Output the (X, Y) coordinate of the center of the cell containing the given text.  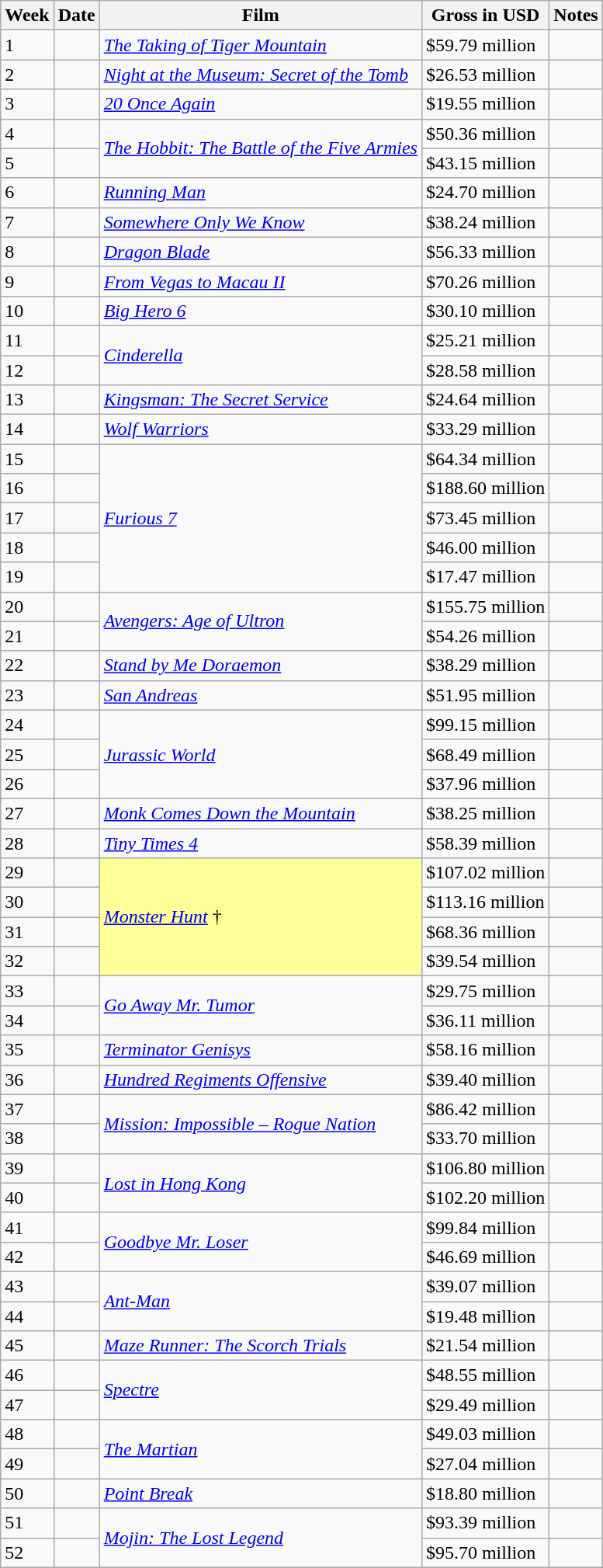
41 (27, 1227)
$24.70 million (485, 193)
15 (27, 459)
Wolf Warriors (261, 429)
27 (27, 813)
Lost in Hong Kong (261, 1183)
19 (27, 577)
36 (27, 1080)
The Hobbit: The Battle of the Five Armies (261, 148)
$38.29 million (485, 666)
Film (261, 16)
$17.47 million (485, 577)
$58.39 million (485, 843)
Big Hero 6 (261, 311)
Spectre (261, 1390)
13 (27, 400)
22 (27, 666)
$21.54 million (485, 1346)
4 (27, 134)
Night at the Museum: Secret of the Tomb (261, 75)
$49.03 million (485, 1434)
44 (27, 1316)
Dragon Blade (261, 252)
$33.29 million (485, 429)
40 (27, 1198)
$59.79 million (485, 45)
28 (27, 843)
16 (27, 488)
$19.48 million (485, 1316)
$39.40 million (485, 1080)
32 (27, 961)
$93.39 million (485, 1523)
$99.15 million (485, 725)
Tiny Times 4 (261, 843)
Point Break (261, 1493)
$50.36 million (485, 134)
The Taking of Tiger Mountain (261, 45)
Running Man (261, 193)
$113.16 million (485, 902)
$64.34 million (485, 459)
7 (27, 222)
5 (27, 163)
$26.53 million (485, 75)
$70.26 million (485, 281)
Somewhere Only We Know (261, 222)
10 (27, 311)
$28.58 million (485, 370)
Goodbye Mr. Loser (261, 1242)
46 (27, 1375)
$102.20 million (485, 1198)
Monster Hunt † (261, 917)
Stand by Me Doraemon (261, 666)
Date (76, 16)
$29.75 million (485, 991)
$86.42 million (485, 1109)
$51.95 million (485, 695)
$155.75 million (485, 607)
31 (27, 932)
$54.26 million (485, 636)
$188.60 million (485, 488)
$33.70 million (485, 1139)
$48.55 million (485, 1375)
49 (27, 1464)
30 (27, 902)
$39.54 million (485, 961)
9 (27, 281)
33 (27, 991)
34 (27, 1020)
17 (27, 518)
$43.15 million (485, 163)
21 (27, 636)
$24.64 million (485, 400)
38 (27, 1139)
Notes (576, 16)
$58.16 million (485, 1050)
1 (27, 45)
Maze Runner: The Scorch Trials (261, 1346)
$56.33 million (485, 252)
11 (27, 340)
Gross in USD (485, 16)
43 (27, 1286)
$46.00 million (485, 548)
45 (27, 1346)
$27.04 million (485, 1464)
$107.02 million (485, 873)
$30.10 million (485, 311)
$38.25 million (485, 813)
The Martian (261, 1449)
26 (27, 784)
8 (27, 252)
51 (27, 1523)
$68.49 million (485, 754)
$37.96 million (485, 784)
Mojin: The Lost Legend (261, 1538)
Kingsman: The Secret Service (261, 400)
Jurassic World (261, 754)
25 (27, 754)
Week (27, 16)
29 (27, 873)
$68.36 million (485, 932)
37 (27, 1109)
$73.45 million (485, 518)
$39.07 million (485, 1286)
San Andreas (261, 695)
39 (27, 1168)
Furious 7 (261, 518)
$25.21 million (485, 340)
$19.55 million (485, 104)
$106.80 million (485, 1168)
Ant-Man (261, 1301)
$95.70 million (485, 1552)
20 Once Again (261, 104)
6 (27, 193)
2 (27, 75)
20 (27, 607)
47 (27, 1405)
Mission: Impossible – Rogue Nation (261, 1124)
3 (27, 104)
23 (27, 695)
$36.11 million (485, 1020)
Monk Comes Down the Mountain (261, 813)
52 (27, 1552)
48 (27, 1434)
18 (27, 548)
35 (27, 1050)
14 (27, 429)
From Vegas to Macau II (261, 281)
$29.49 million (485, 1405)
$46.69 million (485, 1257)
24 (27, 725)
50 (27, 1493)
Cinderella (261, 355)
12 (27, 370)
$99.84 million (485, 1227)
Terminator Genisys (261, 1050)
Hundred Regiments Offensive (261, 1080)
Avengers: Age of Ultron (261, 621)
$38.24 million (485, 222)
$18.80 million (485, 1493)
Go Away Mr. Tumor (261, 1006)
42 (27, 1257)
